For the text-containing cell, return its midpoint in (x, y) coordinate format. 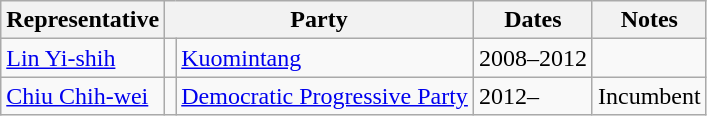
Lin Yi-shih (83, 58)
Democratic Progressive Party (325, 96)
2012– (532, 96)
Representative (83, 20)
2008–2012 (532, 58)
Kuomintang (325, 58)
Chiu Chih-wei (83, 96)
Party (320, 20)
Dates (532, 20)
Notes (649, 20)
Incumbent (649, 96)
